Return the [x, y] coordinate for the center point of the cell that contains the specified text.  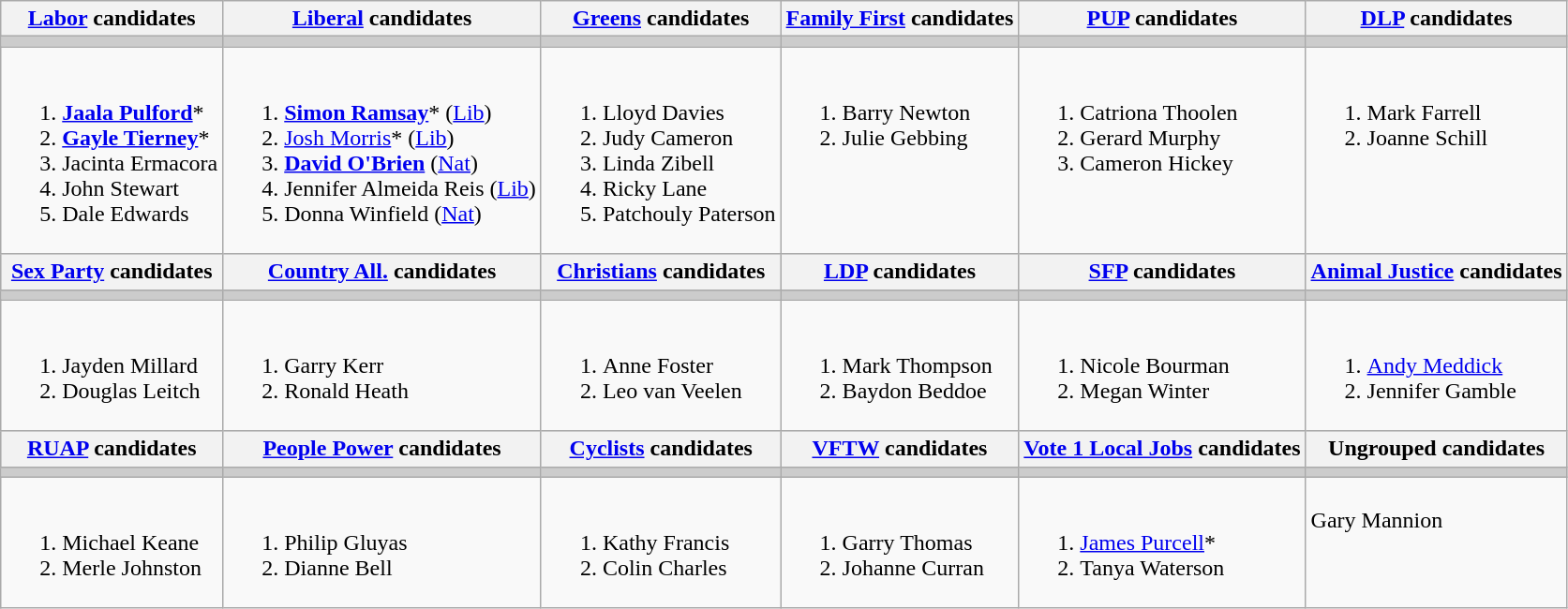
Andy MeddickJennifer Gamble [1436, 365]
Animal Justice candidates [1436, 272]
LDP candidates [900, 272]
Cyclists candidates [661, 449]
Greens candidates [661, 19]
Sex Party candidates [112, 272]
Mark FarrellJoanne Schill [1436, 150]
People Power candidates [382, 449]
Lloyd DaviesJudy CameronLinda ZibellRicky LanePatchouly Paterson [661, 150]
Catriona ThoolenGerard MurphyCameron Hickey [1162, 150]
Barry NewtonJulie Gebbing [900, 150]
Mark ThompsonBaydon Beddoe [900, 365]
Christians candidates [661, 272]
Labor candidates [112, 19]
PUP candidates [1162, 19]
Michael KeaneMerle Johnston [112, 542]
Ungrouped candidates [1436, 449]
Nicole BourmanMegan Winter [1162, 365]
Jayden MillardDouglas Leitch [112, 365]
Country All. candidates [382, 272]
RUAP candidates [112, 449]
Anne FosterLeo van Veelen [661, 365]
Jaala Pulford*Gayle Tierney*Jacinta ErmacoraJohn StewartDale Edwards [112, 150]
DLP candidates [1436, 19]
Garry KerrRonald Heath [382, 365]
Simon Ramsay* (Lib)Josh Morris* (Lib)David O'Brien (Nat)Jennifer Almeida Reis (Lib)Donna Winfield (Nat) [382, 150]
James Purcell*Tanya Waterson [1162, 542]
Kathy FrancisColin Charles [661, 542]
Gary Mannion [1436, 542]
Family First candidates [900, 19]
Garry ThomasJohanne Curran [900, 542]
Vote 1 Local Jobs candidates [1162, 449]
SFP candidates [1162, 272]
Liberal candidates [382, 19]
Philip GluyasDianne Bell [382, 542]
VFTW candidates [900, 449]
